Identify which cell holds the provided text, then report its [X, Y] central coordinate. 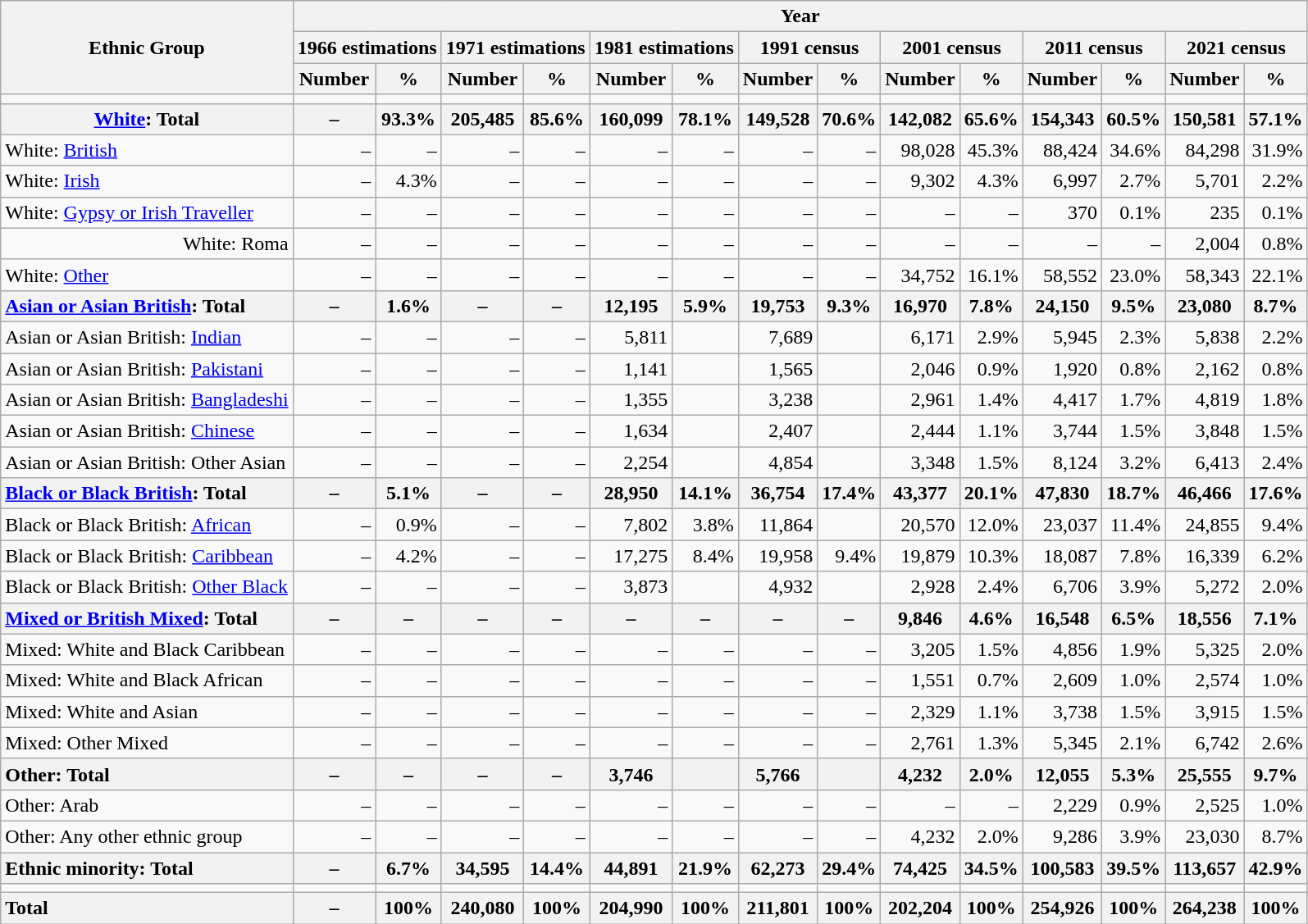
36,754 [777, 494]
6,171 [920, 337]
9,286 [1062, 836]
9.7% [1276, 774]
5.3% [1133, 774]
28,950 [631, 494]
74,425 [920, 868]
White: Total [147, 119]
Mixed: White and Asian [147, 712]
Asian or Asian British: Pakistani [147, 368]
Mixed: White and Black African [147, 680]
Black or Black British: African [147, 525]
Asian or Asian British: Indian [147, 337]
1981 estimations [664, 48]
Ethnic Group [147, 48]
60.5% [1133, 119]
5,272 [1205, 587]
24,150 [1062, 306]
2,961 [920, 400]
9,846 [920, 618]
20.1% [991, 494]
6.5% [1133, 618]
78.1% [705, 119]
113,657 [1205, 868]
3.8% [705, 525]
2,525 [1205, 805]
White: British [147, 150]
6.2% [1276, 556]
31.9% [1276, 150]
3,744 [1062, 431]
16.1% [991, 275]
3,205 [920, 649]
Ethnic minority: Total [147, 868]
43,377 [920, 494]
2.7% [1133, 181]
5,325 [1205, 649]
1.6% [408, 306]
12,055 [1062, 774]
1,634 [631, 431]
142,082 [920, 119]
7.1% [1276, 618]
Black or Black British: Other Black [147, 587]
2.1% [1133, 743]
1971 estimations [515, 48]
1.3% [991, 743]
47,830 [1062, 494]
1966 estimations [367, 48]
White: Roma [147, 244]
Asian or Asian British: Total [147, 306]
2,329 [920, 712]
White: Gypsy or Irish Traveller [147, 212]
211,801 [777, 908]
205,485 [482, 119]
85.6% [557, 119]
6,997 [1062, 181]
3,238 [777, 400]
18,087 [1062, 556]
18.7% [1133, 494]
160,099 [631, 119]
4,819 [1205, 400]
18,556 [1205, 618]
5.1% [408, 494]
Asian or Asian British: Chinese [147, 431]
2,609 [1062, 680]
7,689 [777, 337]
16,339 [1205, 556]
58,343 [1205, 275]
Year [800, 16]
2,162 [1205, 368]
149,528 [777, 119]
2,928 [920, 587]
46,466 [1205, 494]
Other: Total [147, 774]
21.9% [705, 868]
6,413 [1205, 462]
8,124 [1062, 462]
4,856 [1062, 649]
29.4% [850, 868]
6.7% [408, 868]
5,945 [1062, 337]
1.7% [1133, 400]
88,424 [1062, 150]
3,738 [1062, 712]
4,932 [777, 587]
Asian or Asian British: Other Asian [147, 462]
34,752 [920, 275]
12,195 [631, 306]
2,046 [920, 368]
1,551 [920, 680]
20,570 [920, 525]
6,706 [1062, 587]
2,574 [1205, 680]
14.1% [705, 494]
100,583 [1062, 868]
44,891 [631, 868]
1,141 [631, 368]
4.6% [991, 618]
150,581 [1205, 119]
57.1% [1276, 119]
2001 census [951, 48]
370 [1062, 212]
2.3% [1133, 337]
1.8% [1276, 400]
39.5% [1133, 868]
34.6% [1133, 150]
4,417 [1062, 400]
3,348 [920, 462]
Other: Arab [147, 805]
9.3% [850, 306]
9.5% [1133, 306]
5,838 [1205, 337]
202,204 [920, 908]
1.4% [991, 400]
254,926 [1062, 908]
Mixed or British Mixed: Total [147, 618]
Mixed: White and Black Caribbean [147, 649]
23,030 [1205, 836]
19,753 [777, 306]
4,854 [777, 462]
93.3% [408, 119]
Asian or Asian British: Bangladeshi [147, 400]
19,958 [777, 556]
19,879 [920, 556]
235 [1205, 212]
22.1% [1276, 275]
240,080 [482, 908]
Black or Black British: Total [147, 494]
3,915 [1205, 712]
5,701 [1205, 181]
62,273 [777, 868]
2,444 [920, 431]
10.3% [991, 556]
34,595 [482, 868]
14.4% [557, 868]
Other: Any other ethnic group [147, 836]
3.2% [1133, 462]
1.9% [1133, 649]
34.5% [991, 868]
23.0% [1133, 275]
23,037 [1062, 525]
16,970 [920, 306]
2,407 [777, 431]
12.0% [991, 525]
3,873 [631, 587]
3,848 [1205, 431]
1,355 [631, 400]
2,229 [1062, 805]
2.6% [1276, 743]
5,345 [1062, 743]
2.9% [991, 337]
17.6% [1276, 494]
154,343 [1062, 119]
2021 census [1237, 48]
1991 census [809, 48]
16,548 [1062, 618]
24,855 [1205, 525]
2,254 [631, 462]
2,004 [1205, 244]
65.6% [991, 119]
1,565 [777, 368]
0.7% [991, 680]
3,746 [631, 774]
Total [147, 908]
9,302 [920, 181]
2011 census [1094, 48]
White: Irish [147, 181]
11.4% [1133, 525]
6,742 [1205, 743]
5,811 [631, 337]
White: Other [147, 275]
204,990 [631, 908]
5,766 [777, 774]
Black or Black British: Caribbean [147, 556]
84,298 [1205, 150]
45.3% [991, 150]
7,802 [631, 525]
4.2% [408, 556]
23,080 [1205, 306]
17.4% [850, 494]
70.6% [850, 119]
17,275 [631, 556]
98,028 [920, 150]
264,238 [1205, 908]
42.9% [1276, 868]
Mixed: Other Mixed [147, 743]
1,920 [1062, 368]
25,555 [1205, 774]
11,864 [777, 525]
8.4% [705, 556]
2,761 [920, 743]
58,552 [1062, 275]
5.9% [705, 306]
